Detect which cell encompasses the target text, then output its (x, y) center coordinate. 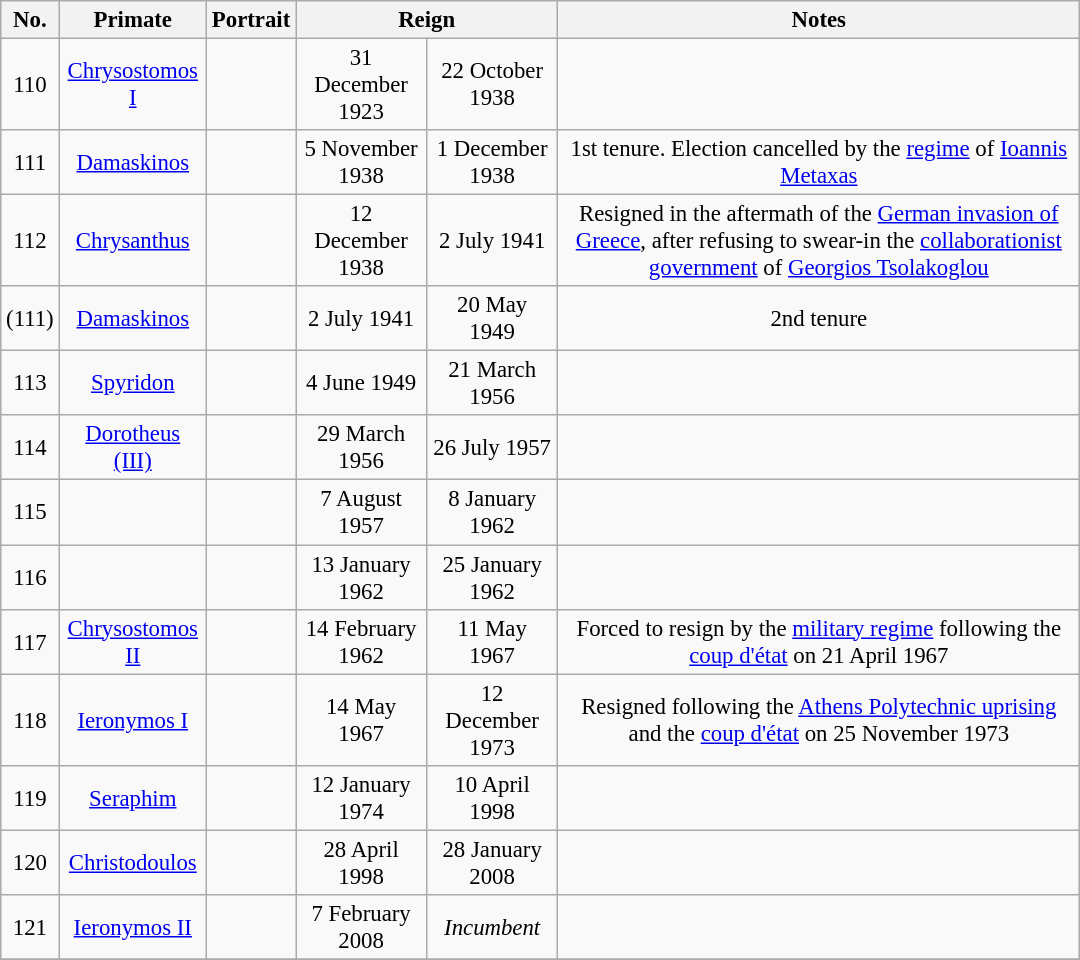
Resigned in the aftermath of the German invasion of Greece, after refusing to swear-in the collaborationist government of Georgios Tsolakoglou (819, 241)
Resigned following the Athens Polytechnic uprising and the coup d'état on 25 November 1973 (819, 720)
119 (30, 798)
10 April 1998 (492, 798)
4 June 1949 (362, 384)
Portrait (252, 20)
(111) (30, 318)
114 (30, 448)
26 July 1957 (492, 448)
Dorotheus (III) (133, 448)
5 November 1938 (362, 162)
Ieronymos I (133, 720)
7 February 2008 (362, 928)
1st tenure. Election cancelled by the regime of Ioannis Metaxas (819, 162)
112 (30, 241)
25 January 1962 (492, 578)
12 December 1973 (492, 720)
Notes (819, 20)
117 (30, 642)
Chrysanthus (133, 241)
13 January 1962 (362, 578)
12 December 1938 (362, 241)
Ieronymos II (133, 928)
14 February 1962 (362, 642)
Seraphim (133, 798)
14 May 1967 (362, 720)
31 December 1923 (362, 85)
11 May 1967 (492, 642)
116 (30, 578)
120 (30, 862)
20 May 1949 (492, 318)
115 (30, 512)
121 (30, 928)
7 August 1957 (362, 512)
No. (30, 20)
22 October 1938 (492, 85)
110 (30, 85)
8 January 1962 (492, 512)
111 (30, 162)
Chrysostomos I (133, 85)
1 December 1938 (492, 162)
12 January 1974 (362, 798)
28 January 2008 (492, 862)
113 (30, 384)
Incumbent (492, 928)
Spyridon (133, 384)
Reign (427, 20)
21 March 1956 (492, 384)
Chrysostomos II (133, 642)
Forced to resign by the military regime following the coup d'état on 21 April 1967 (819, 642)
29 March 1956 (362, 448)
118 (30, 720)
2nd tenure (819, 318)
Christodoulos (133, 862)
28 April 1998 (362, 862)
Primate (133, 20)
